From the cell containing the given text, extract its center point as (x, y) coordinate. 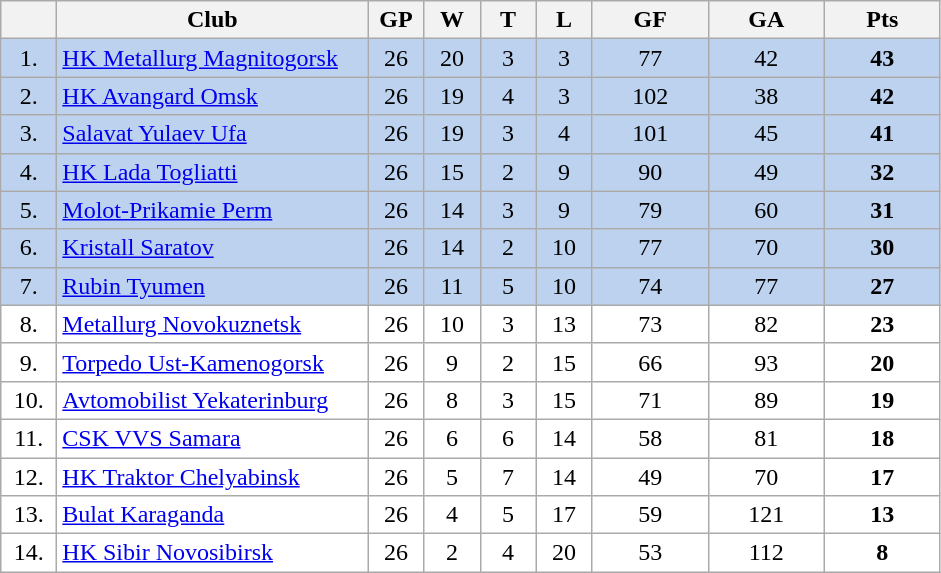
Torpedo Ust-Kamenogorsk (212, 362)
7. (29, 286)
45 (766, 134)
101 (650, 134)
11 (452, 286)
T (508, 20)
W (452, 20)
2. (29, 96)
CSK VVS Samara (212, 438)
41 (882, 134)
Molot-Prikamie Perm (212, 210)
53 (650, 553)
Metallurg Novokuznetsk (212, 324)
11. (29, 438)
Avtomobilist Yekaterinburg (212, 400)
31 (882, 210)
74 (650, 286)
Kristall Saratov (212, 248)
14. (29, 553)
8. (29, 324)
38 (766, 96)
Pts (882, 20)
3. (29, 134)
Rubin Tyumen (212, 286)
58 (650, 438)
30 (882, 248)
79 (650, 210)
66 (650, 362)
12. (29, 477)
Club (212, 20)
82 (766, 324)
6. (29, 248)
32 (882, 172)
HK Traktor Chelyabinsk (212, 477)
Salavat Yulaev Ufa (212, 134)
1. (29, 58)
89 (766, 400)
18 (882, 438)
Bulat Karaganda (212, 515)
GA (766, 20)
HK Sibir Novosibirsk (212, 553)
73 (650, 324)
10. (29, 400)
60 (766, 210)
27 (882, 286)
59 (650, 515)
121 (766, 515)
93 (766, 362)
23 (882, 324)
9. (29, 362)
43 (882, 58)
HK Metallurg Magnitogorsk (212, 58)
102 (650, 96)
4. (29, 172)
7 (508, 477)
81 (766, 438)
13. (29, 515)
71 (650, 400)
GP (396, 20)
112 (766, 553)
90 (650, 172)
5. (29, 210)
HK Avangard Omsk (212, 96)
L (564, 20)
GF (650, 20)
HK Lada Togliatti (212, 172)
